Search for the cell housing the specified text and yield its (x, y) center coordinate. 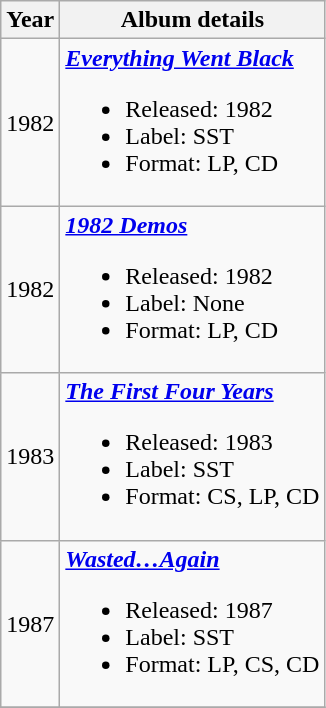
1983 (30, 456)
1987 (30, 624)
The First Four YearsReleased: 1983Label: SSTFormat: CS, LP, CD (192, 456)
1982 DemosReleased: 1982Label: NoneFormat: LP, CD (192, 290)
Wasted…AgainReleased: 1987Label: SSTFormat: LP, CS, CD (192, 624)
Everything Went BlackReleased: 1982Label: SSTFormat: LP, CD (192, 122)
Album details (192, 20)
Year (30, 20)
